Detect which cell encompasses the target text, then output its (x, y) center coordinate. 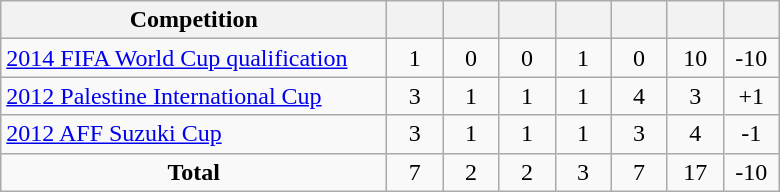
17 (695, 172)
2014 FIFA World Cup qualification (194, 58)
10 (695, 58)
-1 (751, 134)
2012 Palestine International Cup (194, 96)
Competition (194, 20)
2012 AFF Suzuki Cup (194, 134)
+1 (751, 96)
Total (194, 172)
